Locate the cell with the specified text and output its (x, y) center coordinate. 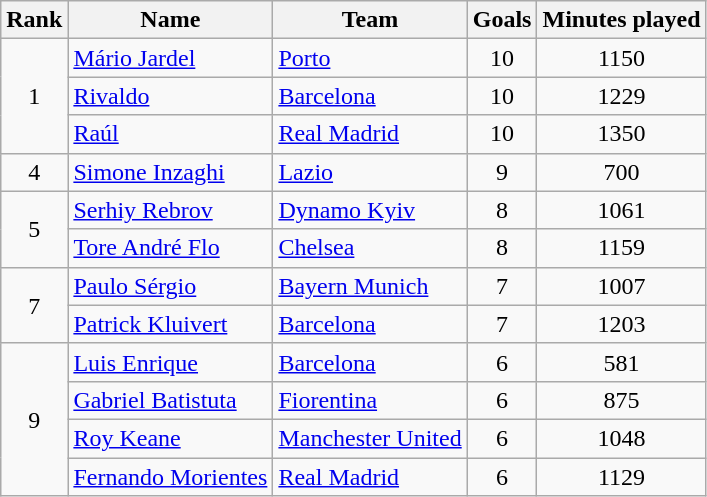
Serhiy Rebrov (170, 210)
Gabriel Batistuta (170, 400)
5 (34, 229)
1229 (622, 96)
Mário Jardel (170, 58)
Fernando Morientes (170, 477)
1129 (622, 477)
Name (170, 20)
Luis Enrique (170, 362)
Rank (34, 20)
1048 (622, 438)
1203 (622, 324)
Chelsea (370, 248)
4 (34, 172)
Roy Keane (170, 438)
Raúl (170, 134)
Dynamo Kyiv (370, 210)
1007 (622, 286)
1159 (622, 248)
Minutes played (622, 20)
Team (370, 20)
Patrick Kluivert (170, 324)
Porto (370, 58)
1 (34, 96)
Bayern Munich (370, 286)
1150 (622, 58)
Lazio (370, 172)
Goals (502, 20)
Fiorentina (370, 400)
Rivaldo (170, 96)
1061 (622, 210)
Tore André Flo (170, 248)
875 (622, 400)
581 (622, 362)
1350 (622, 134)
Simone Inzaghi (170, 172)
700 (622, 172)
Manchester United (370, 438)
Paulo Sérgio (170, 286)
